Output the [X, Y] coordinate of the center of the cell containing the given text.  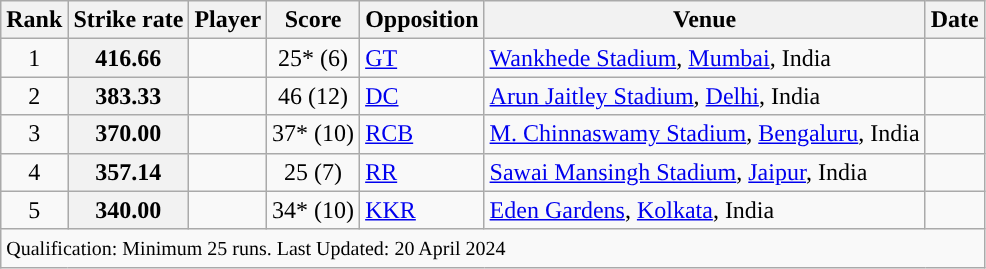
5 [34, 210]
M. Chinnaswamy Stadium, Bengaluru, India [704, 134]
3 [34, 134]
RCB [422, 134]
1 [34, 58]
357.14 [128, 172]
340.00 [128, 210]
DC [422, 96]
46 (12) [314, 96]
Score [314, 20]
2 [34, 96]
KKR [422, 210]
Arun Jaitley Stadium, Delhi, India [704, 96]
Player [228, 20]
Rank [34, 20]
25* (6) [314, 58]
Wankhede Stadium, Mumbai, India [704, 58]
4 [34, 172]
GT [422, 58]
25 (7) [314, 172]
383.33 [128, 96]
Opposition [422, 20]
34* (10) [314, 210]
Eden Gardens, Kolkata, India [704, 210]
Date [954, 20]
370.00 [128, 134]
37* (10) [314, 134]
Sawai Mansingh Stadium, Jaipur, India [704, 172]
Strike rate [128, 20]
416.66 [128, 58]
Venue [704, 20]
Qualification: Minimum 25 runs. Last Updated: 20 April 2024 [492, 248]
RR [422, 172]
